Determine the [x, y] coordinate at the center of the cell enclosing the given text.  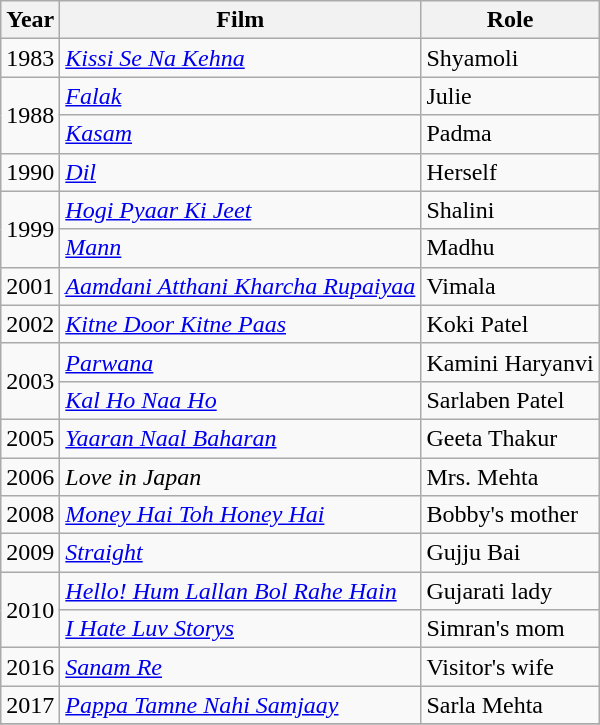
Madhu [510, 248]
Gujarati lady [510, 591]
Money Hai Toh Honey Hai [240, 515]
Shyamoli [510, 58]
Shalini [510, 210]
Julie [510, 96]
Visitor's wife [510, 667]
1990 [30, 172]
Sarla Mehta [510, 705]
1988 [30, 115]
2010 [30, 610]
Love in Japan [240, 477]
Film [240, 20]
Mann [240, 248]
Mrs. Mehta [510, 477]
Dil [240, 172]
Kamini Haryanvi [510, 362]
2002 [30, 324]
Geeta Thakur [510, 438]
Hello! Hum Lallan Bol Rahe Hain [240, 591]
Herself [510, 172]
Simran's mom [510, 629]
2009 [30, 553]
2005 [30, 438]
2017 [30, 705]
Kasam [240, 134]
Hogi Pyaar Ki Jeet [240, 210]
Kal Ho Naa Ho [240, 400]
2006 [30, 477]
Kitne Door Kitne Paas [240, 324]
Gujju Bai [510, 553]
2008 [30, 515]
Yaaran Naal Baharan [240, 438]
1999 [30, 229]
Sanam Re [240, 667]
Padma [510, 134]
Role [510, 20]
Koki Patel [510, 324]
Straight [240, 553]
Aamdani Atthani Kharcha Rupaiyaa [240, 286]
1983 [30, 58]
Year [30, 20]
Kissi Se Na Kehna [240, 58]
Vimala [510, 286]
Falak [240, 96]
I Hate Luv Storys [240, 629]
2001 [30, 286]
2003 [30, 381]
Sarlaben Patel [510, 400]
Parwana [240, 362]
2016 [30, 667]
Bobby's mother [510, 515]
Pappa Tamne Nahi Samjaay [240, 705]
